Determine the (x, y) coordinate at the center of the cell enclosing the given text.  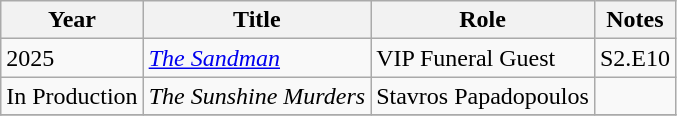
Role (483, 20)
Title (257, 20)
In Production (72, 96)
2025 (72, 58)
Notes (634, 20)
VIP Funeral Guest (483, 58)
The Sandman (257, 58)
Year (72, 20)
S2.E10 (634, 58)
Stavros Papadopoulos (483, 96)
The Sunshine Murders (257, 96)
